Capture the cell that displays the provided text and extract its (x, y) central coordinate. 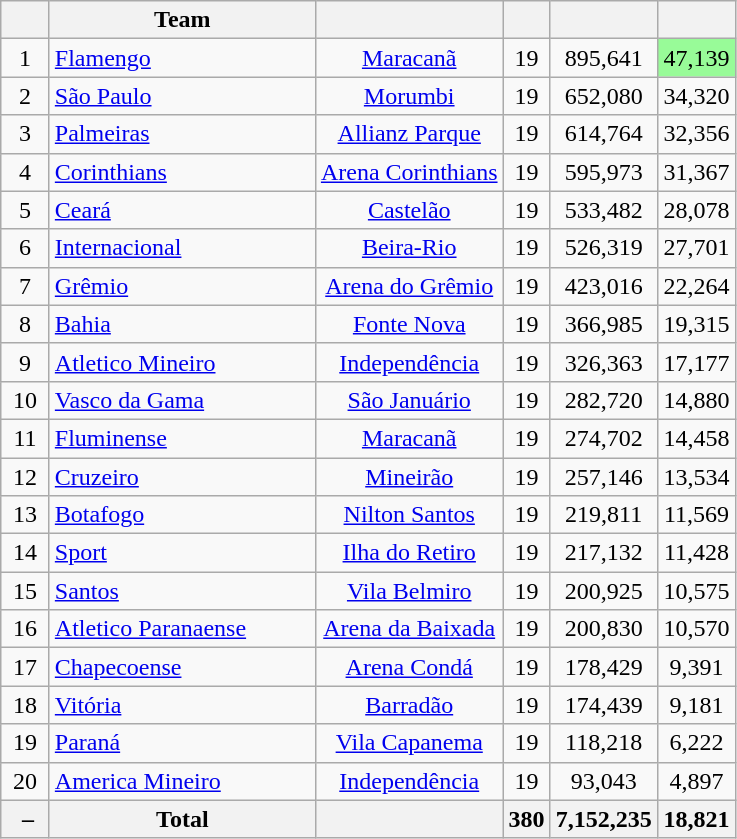
Palmeiras (182, 134)
Ilha do Retiro (409, 553)
Cruzeiro (182, 477)
Arena Corinthians (409, 172)
14 (26, 553)
Fluminense (182, 438)
380 (526, 819)
17 (26, 667)
São Januário (409, 400)
7,152,235 (604, 819)
20 (26, 781)
219,811 (604, 515)
6 (26, 248)
15 (26, 591)
652,080 (604, 96)
Paraná (182, 743)
217,132 (604, 553)
10,575 (696, 591)
282,720 (604, 400)
118,218 (604, 743)
13 (26, 515)
14,880 (696, 400)
14,458 (696, 438)
São Paulo (182, 96)
Sport (182, 553)
Santos (182, 591)
Allianz Parque (409, 134)
Total (182, 819)
31,367 (696, 172)
Arena da Baixada (409, 629)
9 (26, 362)
28,078 (696, 210)
895,641 (604, 58)
Vila Capanema (409, 743)
18 (26, 705)
533,482 (604, 210)
326,363 (604, 362)
Flamengo (182, 58)
Arena do Grêmio (409, 286)
5 (26, 210)
174,439 (604, 705)
200,925 (604, 591)
614,764 (604, 134)
Nilton Santos (409, 515)
Atletico Mineiro (182, 362)
11 (26, 438)
4 (26, 172)
Atletico Paranaense (182, 629)
Vasco da Gama (182, 400)
Arena Condá (409, 667)
Chapecoense (182, 667)
9,391 (696, 667)
Barradão (409, 705)
2 (26, 96)
17,177 (696, 362)
366,985 (604, 324)
Vila Belmiro (409, 591)
47,139 (696, 58)
Bahia (182, 324)
16 (26, 629)
595,973 (604, 172)
178,429 (604, 667)
– (26, 819)
3 (26, 134)
8 (26, 324)
Botafogo (182, 515)
Internacional (182, 248)
12 (26, 477)
10,570 (696, 629)
11,569 (696, 515)
Vitória (182, 705)
200,830 (604, 629)
32,356 (696, 134)
27,701 (696, 248)
Morumbi (409, 96)
1 (26, 58)
Ceará (182, 210)
Fonte Nova (409, 324)
7 (26, 286)
Castelão (409, 210)
18,821 (696, 819)
423,016 (604, 286)
526,319 (604, 248)
257,146 (604, 477)
6,222 (696, 743)
93,043 (604, 781)
4,897 (696, 781)
Mineirão (409, 477)
13,534 (696, 477)
Team (182, 20)
Grêmio (182, 286)
9,181 (696, 705)
America Mineiro (182, 781)
Beira-Rio (409, 248)
274,702 (604, 438)
Corinthians (182, 172)
34,320 (696, 96)
10 (26, 400)
22,264 (696, 286)
11,428 (696, 553)
19,315 (696, 324)
